Extract the [X, Y] coordinate from the center of the cell holding the provided text.  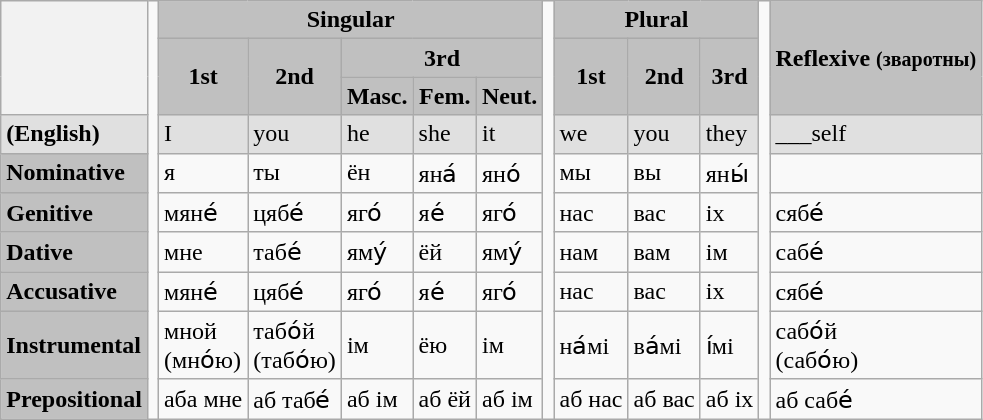
Masc. [377, 96]
ва́мі [664, 345]
(English) [74, 134]
мы [591, 173]
аб табе́ [295, 399]
ты [295, 173]
she [444, 134]
Dative [74, 252]
ёю [444, 345]
Instrumental [74, 345]
Nominative [74, 173]
Genitive [74, 213]
we [591, 134]
на́мі [591, 345]
мне [202, 252]
Singular [350, 20]
яно́ [509, 173]
вам [664, 252]
it [509, 134]
нам [591, 252]
яны́ [730, 173]
ёй [444, 252]
яна́ [444, 173]
я [202, 173]
сабо́й(сабо́ю) [876, 345]
аб сабе́ [876, 399]
Accusative [74, 292]
Plural [656, 20]
табе́ [295, 252]
аб наc [591, 399]
I [202, 134]
___self [876, 134]
Fem. [444, 96]
мной(мно́ю) [202, 345]
Neut. [509, 96]
Reflexive (зваротны) [876, 58]
аб вас [664, 399]
сабе́ [876, 252]
аб іх [730, 399]
аб ёй [444, 399]
ён [377, 173]
табо́й(табо́ю) [295, 345]
he [377, 134]
Prepositional [74, 399]
вы [664, 173]
аба мне [202, 399]
they [730, 134]
і́мі [730, 345]
